For the text-containing cell, return its midpoint in (X, Y) coordinate format. 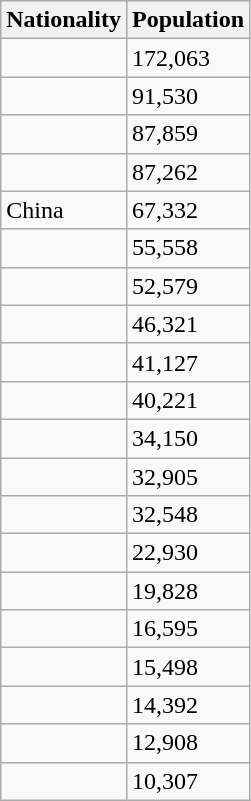
32,548 (188, 515)
22,930 (188, 553)
16,595 (188, 629)
12,908 (188, 743)
46,321 (188, 324)
34,150 (188, 438)
67,332 (188, 210)
14,392 (188, 705)
87,859 (188, 134)
172,063 (188, 58)
91,530 (188, 96)
32,905 (188, 477)
Population (188, 20)
19,828 (188, 591)
87,262 (188, 172)
Nationality (64, 20)
15,498 (188, 667)
41,127 (188, 362)
55,558 (188, 248)
52,579 (188, 286)
40,221 (188, 400)
10,307 (188, 781)
China (64, 210)
